From the cell containing the given text, extract its center point as [X, Y] coordinate. 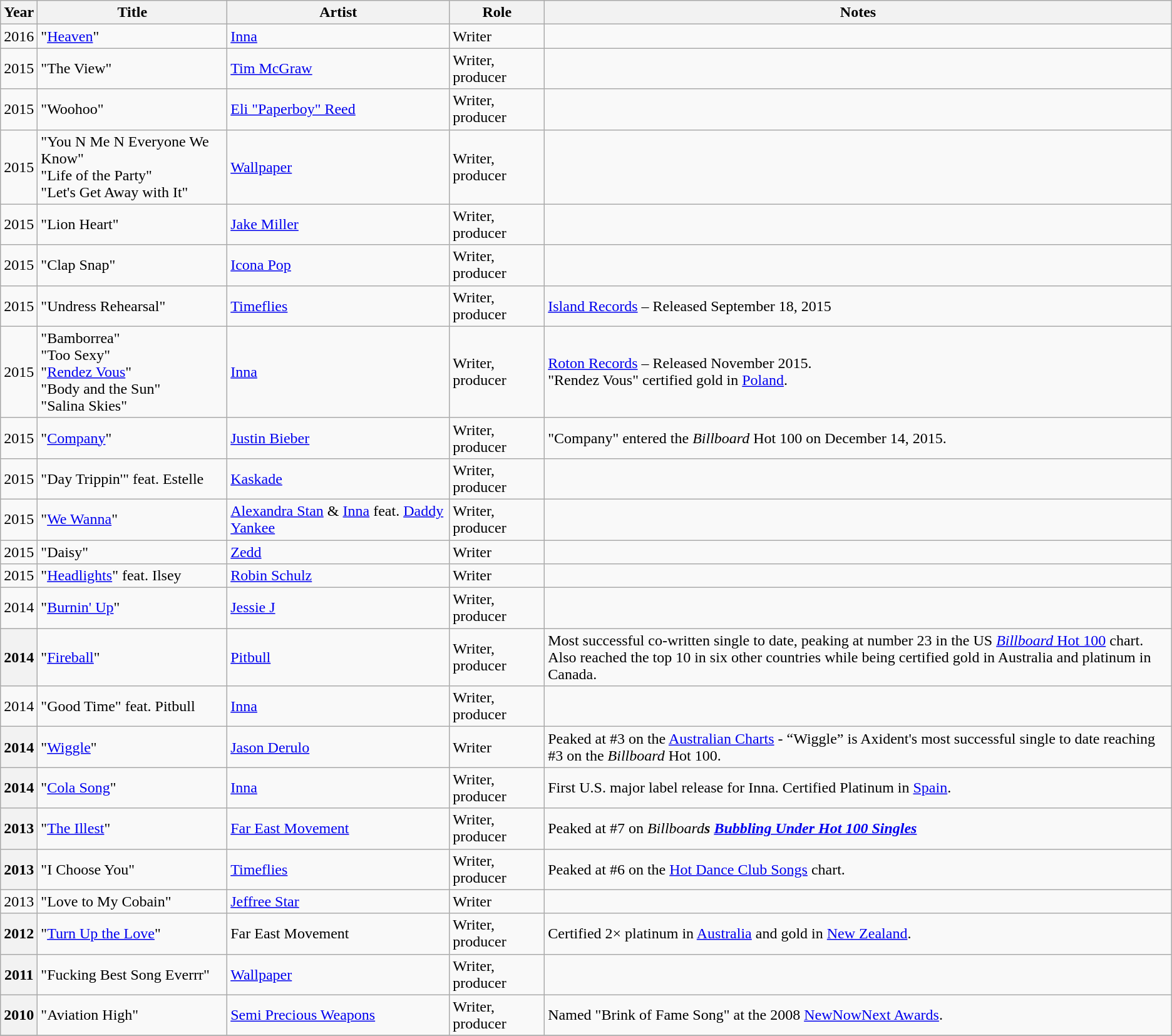
Jeffree Star [338, 901]
Kaskade [338, 478]
2012 [19, 934]
Island Records – Released September 18, 2015 [858, 305]
Robin Schulz [338, 576]
"Cola Song" [133, 787]
"Woohoo" [133, 109]
Named "Brink of Fame Song" at the 2008 NewNowNext Awards. [858, 1015]
Jake Miller [338, 224]
"Day Trippin'" feat. Estelle [133, 478]
Jason Derulo [338, 747]
Certified 2× platinum in Australia and gold in New Zealand. [858, 934]
Tim McGraw [338, 69]
Peaked at #7 on Billboards Bubbling Under Hot 100 Singles [858, 829]
Peaked at #6 on the Hot Dance Club Songs chart. [858, 869]
2016 [19, 36]
"Headlights" feat. Ilsey [133, 576]
"Fireball" [133, 657]
"Clap Snap" [133, 265]
Peaked at #3 on the Australian Charts - “Wiggle” is Axident's most successful single to date reaching #3 on the Billboard Hot 100. [858, 747]
First U.S. major label release for Inna. Certified Platinum in Spain. [858, 787]
"The View" [133, 69]
"Company" entered the Billboard Hot 100 on December 14, 2015. [858, 438]
Icona Pop [338, 265]
"Burnin' Up" [133, 608]
"Undress Rehearsal" [133, 305]
Roton Records – Released November 2015."Rendez Vous" certified gold in Poland. [858, 372]
"Lion Heart" [133, 224]
Pitbull [338, 657]
Semi Precious Weapons [338, 1015]
"Bamborrea""Too Sexy""Rendez Vous""Body and the Sun""Salina Skies" [133, 372]
"You N Me N Everyone We Know""Life of the Party""Let's Get Away with It" [133, 167]
Justin Bieber [338, 438]
2011 [19, 974]
Year [19, 13]
Eli "Paperboy" Reed [338, 109]
"Turn Up the Love" [133, 934]
Role [497, 13]
Title [133, 13]
Jessie J [338, 608]
Alexandra Stan & Inna feat. Daddy Yankee [338, 520]
"The Illest" [133, 829]
Notes [858, 13]
"Heaven" [133, 36]
Artist [338, 13]
"Aviation High" [133, 1015]
"Good Time" feat. Pitbull [133, 706]
2010 [19, 1015]
"We Wanna" [133, 520]
"Wiggle" [133, 747]
"Love to My Cobain" [133, 901]
"Company" [133, 438]
"Fucking Best Song Everrr" [133, 974]
Zedd [338, 551]
"Daisy" [133, 551]
"I Choose You" [133, 869]
